Detect which cell encompasses the target text, then output its (x, y) center coordinate. 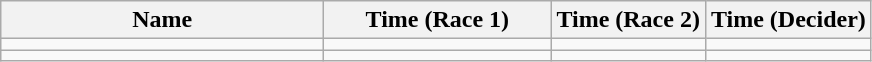
Time (Race 2) (628, 20)
Name (162, 20)
Time (Decider) (788, 20)
Time (Race 1) (438, 20)
